For the text-containing cell, return its midpoint in (x, y) coordinate format. 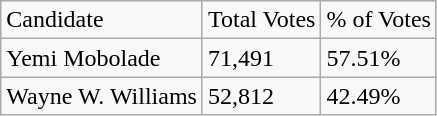
% of Votes (379, 20)
Yemi Mobolade (102, 58)
Wayne W. Williams (102, 96)
57.51% (379, 58)
52,812 (261, 96)
42.49% (379, 96)
Total Votes (261, 20)
Candidate (102, 20)
71,491 (261, 58)
